Scan for the cell matching the given text and deliver its (x, y) coordinate at center. 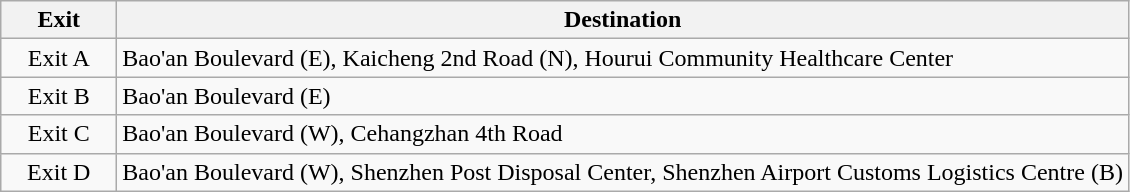
Bao'an Boulevard (W), Cehangzhan 4th Road (623, 134)
Bao'an Boulevard (E) (623, 96)
Destination (623, 20)
Exit C (59, 134)
Exit D (59, 172)
Exit B (59, 96)
Exit (59, 20)
Exit A (59, 58)
Bao'an Boulevard (E), Kaicheng 2nd Road (N), Hourui Community Healthcare Center (623, 58)
Bao'an Boulevard (W), Shenzhen Post Disposal Center, Shenzhen Airport Customs Logistics Centre (B) (623, 172)
